Search for the cell housing the specified text and yield its [x, y] center coordinate. 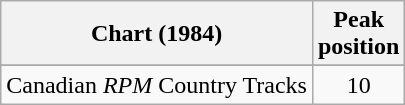
Chart (1984) [157, 34]
10 [358, 85]
Canadian RPM Country Tracks [157, 85]
Peakposition [358, 34]
